From the cell containing the given text, extract its center point as [X, Y] coordinate. 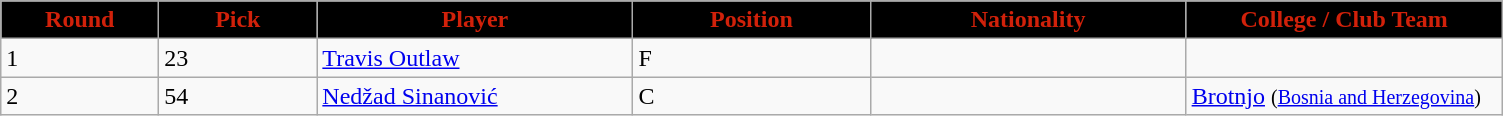
Nedžad Sinanović [475, 96]
Brotnjo (Bosnia and Herzegovina) [1344, 96]
1 [80, 58]
2 [80, 96]
College / Club Team [1344, 20]
Travis Outlaw [475, 58]
54 [238, 96]
Player [475, 20]
Pick [238, 20]
F [752, 58]
23 [238, 58]
Nationality [1028, 20]
Round [80, 20]
C [752, 96]
Position [752, 20]
